Search for the cell housing the specified text and yield its [x, y] center coordinate. 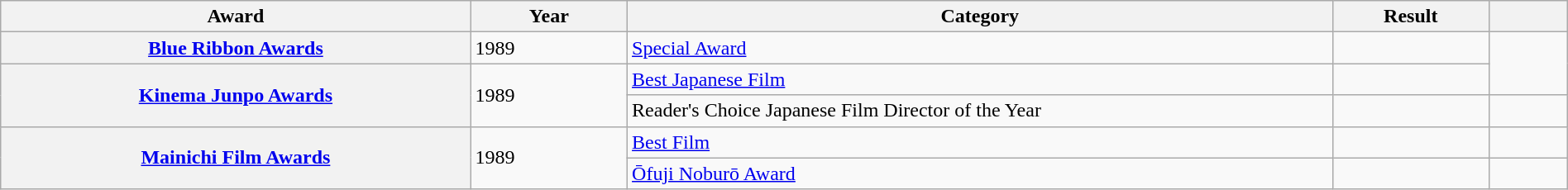
Ōfuji Noburō Award [981, 173]
Kinema Junpo Awards [236, 95]
Result [1411, 17]
Best Film [981, 142]
Award [236, 17]
Blue Ribbon Awards [236, 48]
Reader's Choice Japanese Film Director of the Year [981, 111]
Year [549, 17]
Best Japanese Film [981, 79]
Category [981, 17]
Special Award [981, 48]
Mainichi Film Awards [236, 158]
